Output the [X, Y] coordinate of the center of the cell containing the given text.  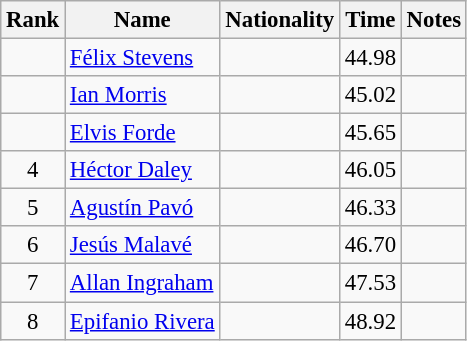
45.02 [370, 95]
5 [33, 208]
48.92 [370, 321]
46.05 [370, 170]
Agustín Pavó [142, 208]
Rank [33, 20]
4 [33, 170]
46.33 [370, 208]
Allan Ingraham [142, 283]
Nationality [280, 20]
Jesús Malavé [142, 245]
Name [142, 20]
47.53 [370, 283]
7 [33, 283]
Elvis Forde [142, 133]
6 [33, 245]
44.98 [370, 58]
45.65 [370, 133]
Epifanio Rivera [142, 321]
Félix Stevens [142, 58]
Ian Morris [142, 95]
8 [33, 321]
Héctor Daley [142, 170]
Time [370, 20]
Notes [434, 20]
46.70 [370, 245]
